For the text-containing cell, return its midpoint in [X, Y] coordinate format. 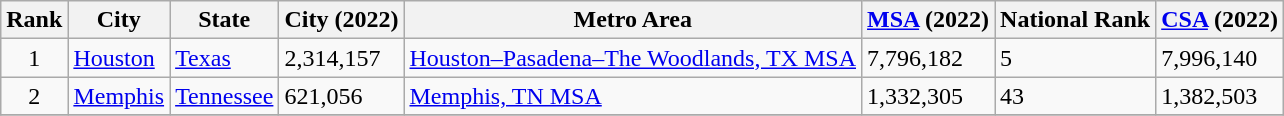
Houston–Pasadena–The Woodlands, TX MSA [633, 58]
National Rank [1076, 20]
1,332,305 [928, 96]
7,996,140 [1220, 58]
1,382,503 [1220, 96]
MSA (2022) [928, 20]
City (2022) [342, 20]
Metro Area [633, 20]
43 [1076, 96]
Memphis [119, 96]
Texas [224, 58]
CSA (2022) [1220, 20]
Houston [119, 58]
State [224, 20]
7,796,182 [928, 58]
Memphis, TN MSA [633, 96]
621,056 [342, 96]
2 [34, 96]
Rank [34, 20]
5 [1076, 58]
1 [34, 58]
City [119, 20]
2,314,157 [342, 58]
Tennessee [224, 96]
